Identify which cell holds the provided text, then report its [X, Y] central coordinate. 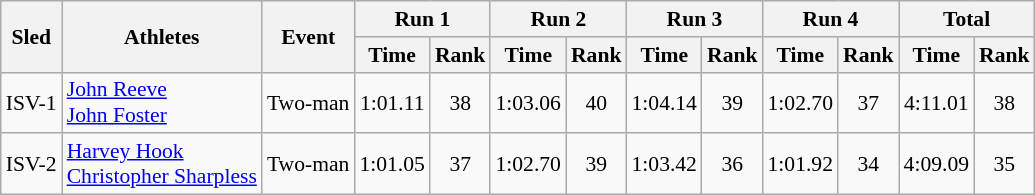
Harvey HookChristopher Sharpless [162, 164]
Event [308, 36]
ISV-1 [32, 102]
1:03.06 [528, 102]
John ReeveJohn Foster [162, 102]
1:01.92 [800, 164]
36 [732, 164]
Run 2 [558, 19]
1:01.05 [392, 164]
ISV-2 [32, 164]
Sled [32, 36]
4:11.01 [936, 102]
4:09.09 [936, 164]
40 [596, 102]
34 [868, 164]
35 [1004, 164]
Run 1 [422, 19]
Athletes [162, 36]
Total [967, 19]
Run 4 [831, 19]
Run 3 [694, 19]
1:04.14 [664, 102]
1:03.42 [664, 164]
1:01.11 [392, 102]
